Locate the cell with the specified text and output its [X, Y] center coordinate. 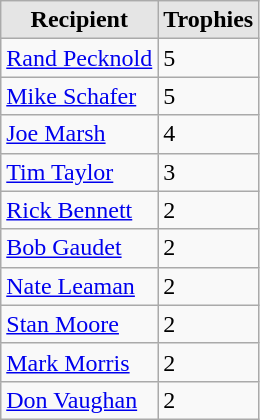
Nate Leaman [80, 286]
Rick Bennett [80, 210]
Tim Taylor [80, 172]
Mike Schafer [80, 96]
Rand Pecknold [80, 58]
3 [208, 172]
Trophies [208, 20]
Mark Morris [80, 362]
Don Vaughan [80, 400]
Recipient [80, 20]
Stan Moore [80, 324]
Joe Marsh [80, 134]
4 [208, 134]
Bob Gaudet [80, 248]
